For the text-containing cell, return its midpoint in [X, Y] coordinate format. 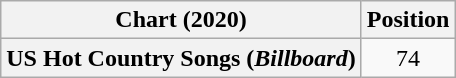
Chart (2020) [181, 20]
Position [408, 20]
74 [408, 58]
US Hot Country Songs (Billboard) [181, 58]
